Find where the given text appears and provide that cell's center as [X, Y] coordinate. 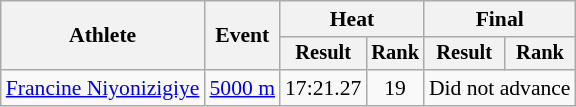
17:21.27 [323, 88]
Heat [352, 19]
19 [395, 88]
Final [500, 19]
5000 m [242, 88]
Athlete [103, 36]
Event [242, 36]
Francine Niyonizigiye [103, 88]
Did not advance [500, 88]
